Determine the [X, Y] coordinate at the center of the cell enclosing the given text.  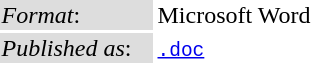
Format: [76, 15]
Published as: [76, 48]
